Scan for the cell matching the given text and deliver its [x, y] coordinate at center. 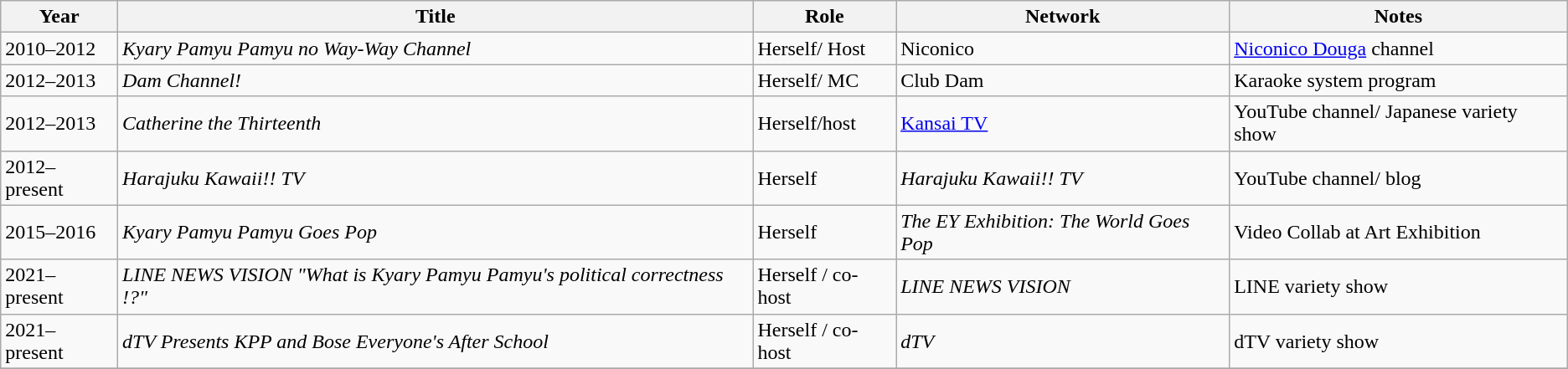
The EY Exhibition: The World Goes Pop [1063, 233]
Notes [1399, 17]
Role [824, 17]
YouTube channel/ Japanese variety show [1399, 124]
Kansai TV [1063, 124]
dTV Presents KPP and Bose Everyone's After School [436, 341]
dTV variety show [1399, 341]
Kyary Pamyu Pamyu Goes Pop [436, 233]
Herself/ MC [824, 80]
LINE NEWS VISION [1063, 286]
Club Dam [1063, 80]
2015–2016 [59, 233]
Niconico Douga channel [1399, 49]
YouTube channel/ blog [1399, 177]
2010–2012 [59, 49]
Herself/host [824, 124]
Catherine the Thirteenth [436, 124]
Network [1063, 17]
Herself/ Host [824, 49]
dTV [1063, 341]
Kyary Pamyu Pamyu no Way-Way Channel [436, 49]
Year [59, 17]
Dam Channel! [436, 80]
LINE variety show [1399, 286]
Video Collab at Art Exhibition [1399, 233]
Title [436, 17]
2012–present [59, 177]
Karaoke system program [1399, 80]
LINE NEWS VISION "What is Kyary Pamyu Pamyu's political correctness !?" [436, 286]
Niconico [1063, 49]
